From the cell containing the given text, extract its center point as (X, Y) coordinate. 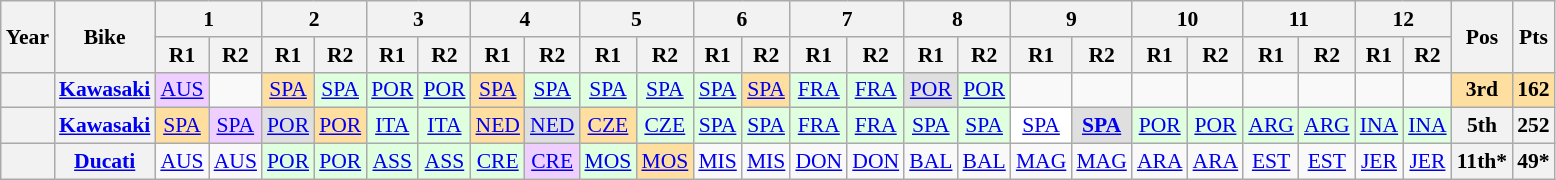
9 (1072, 19)
Year (28, 36)
252 (1534, 126)
7 (847, 19)
5th (1482, 126)
10 (1188, 19)
12 (1404, 19)
4 (524, 19)
5 (636, 19)
162 (1534, 90)
Pos (1482, 36)
Pts (1534, 36)
2 (314, 19)
6 (742, 19)
8 (958, 19)
11 (1298, 19)
3rd (1482, 90)
3 (418, 19)
49* (1534, 162)
Ducati (104, 162)
1 (208, 19)
Bike (104, 36)
11th* (1482, 162)
